Find where the given text appears and provide that cell's center as [x, y] coordinate. 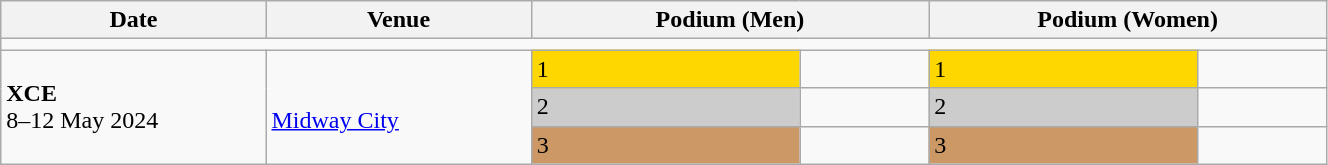
Venue [398, 20]
Podium (Women) [1128, 20]
Date [134, 20]
Midway City [398, 107]
XCE 8–12 May 2024 [134, 107]
Podium (Men) [730, 20]
